Extract the (X, Y) coordinate from the center of the cell holding the provided text.  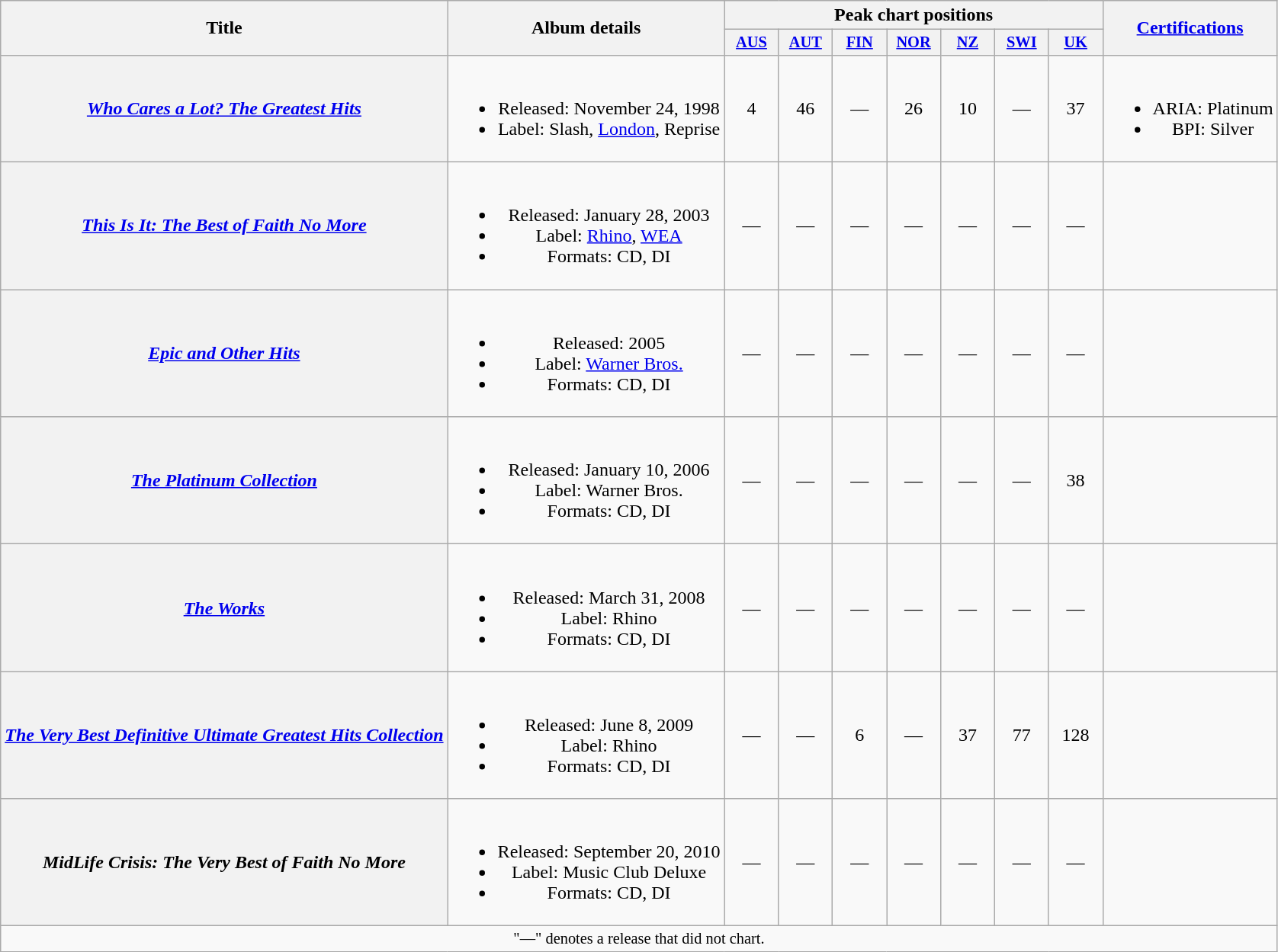
Who Cares a Lot? The Greatest Hits (224, 108)
MidLife Crisis: The Very Best of Faith No More (224, 863)
NOR (914, 43)
Epic and Other Hits (224, 354)
NZ (967, 43)
UK (1075, 43)
10 (967, 108)
AUS (752, 43)
Released: June 8, 2009Label: RhinoFormats: CD, DI (586, 735)
Released: 2005Label: Warner Bros.Formats: CD, DI (586, 354)
Released: September 20, 2010Label: Music Club DeluxeFormats: CD, DI (586, 863)
SWI (1022, 43)
Released: November 24, 1998Label: Slash, London, Reprise (586, 108)
Peak chart positions (914, 15)
This Is It: The Best of Faith No More (224, 226)
The Very Best Definitive Ultimate Greatest Hits Collection (224, 735)
4 (752, 108)
"—" denotes a release that did not chart. (639, 939)
Released: January 28, 2003Label: Rhino, WEAFormats: CD, DI (586, 226)
FIN (860, 43)
Title (224, 28)
Released: March 31, 2008Label: RhinoFormats: CD, DI (586, 608)
The Works (224, 608)
38 (1075, 480)
Released: January 10, 2006Label: Warner Bros.Formats: CD, DI (586, 480)
26 (914, 108)
6 (860, 735)
ARIA: PlatinumBPI: Silver (1190, 108)
46 (805, 108)
The Platinum Collection (224, 480)
Album details (586, 28)
AUT (805, 43)
Certifications (1190, 28)
128 (1075, 735)
77 (1022, 735)
